Search for the cell housing the specified text and yield its (X, Y) center coordinate. 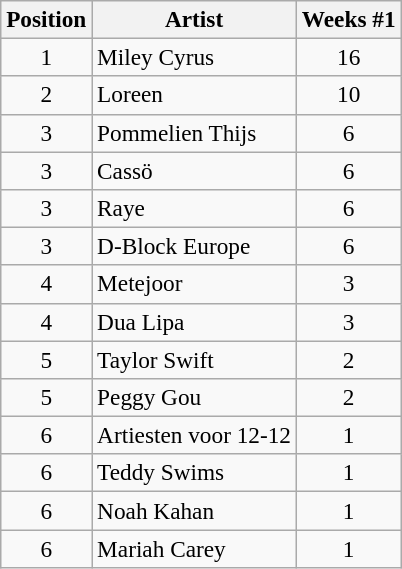
Teddy Swims (194, 473)
Weeks #1 (348, 19)
Mariah Carey (194, 548)
Noah Kahan (194, 510)
Artiesten voor 12-12 (194, 435)
Artist (194, 19)
Raye (194, 208)
Cassö (194, 170)
Peggy Gou (194, 397)
D-Block Europe (194, 246)
10 (348, 95)
Dua Lipa (194, 322)
16 (348, 57)
Pommelien Thijs (194, 133)
Metejoor (194, 284)
Position (46, 19)
Miley Cyrus (194, 57)
Taylor Swift (194, 359)
Loreen (194, 95)
